Locate the cell with the specified text and output its [X, Y] center coordinate. 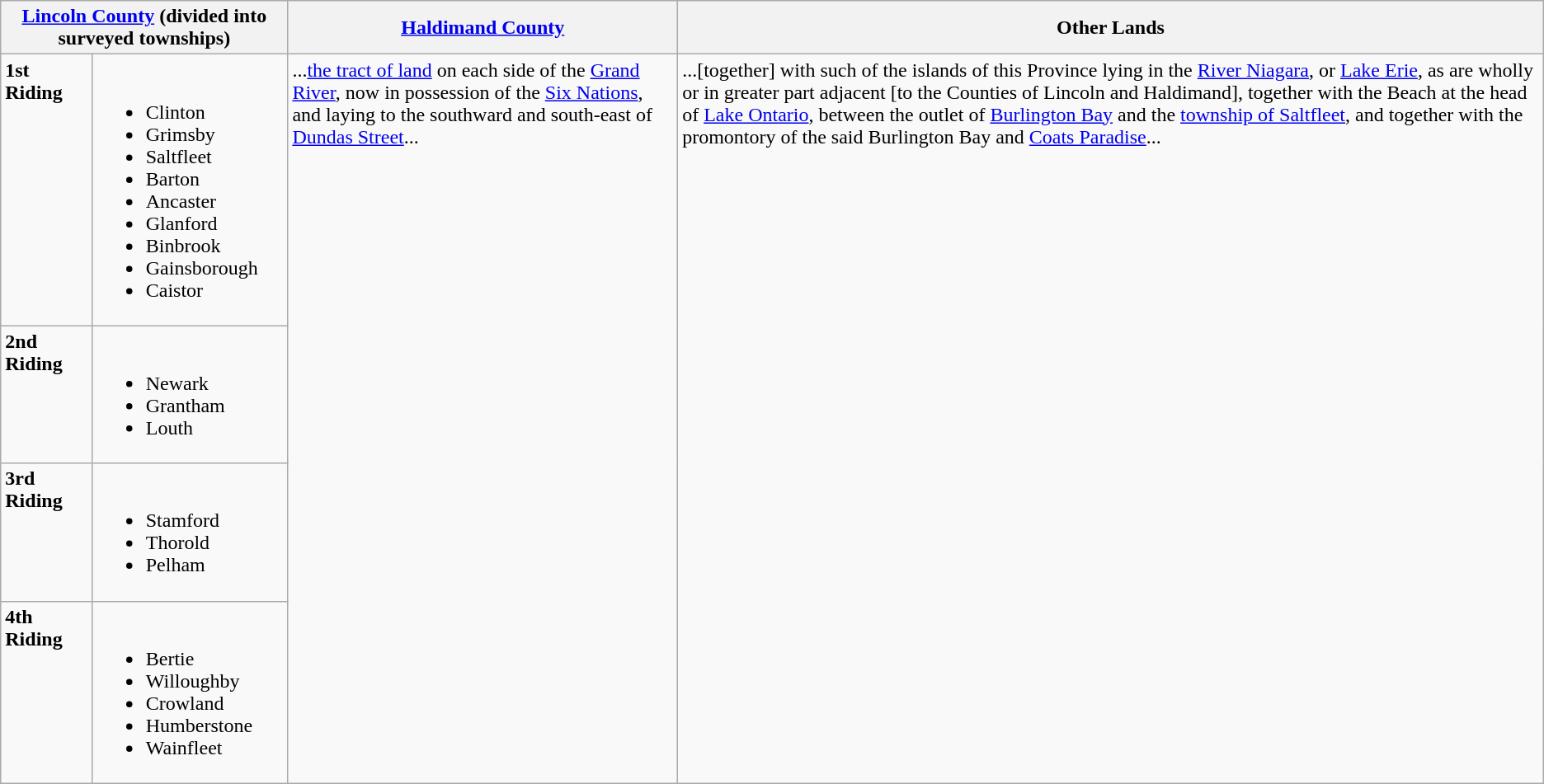
2nd Riding [46, 394]
3rd Riding [46, 533]
Lincoln County (divided into surveyed townships) [144, 28]
4th Riding [46, 692]
Haldimand County [483, 28]
BertieWilloughbyCrowlandHumberstoneWainfleet [190, 692]
Other Lands [1111, 28]
StamfordThoroldPelham [190, 533]
1st Riding [46, 190]
NewarkGranthamLouth [190, 394]
ClintonGrimsbySaltfleetBartonAncasterGlanfordBinbrookGainsboroughCaistor [190, 190]
